Locate the cell with the specified text and output its [x, y] center coordinate. 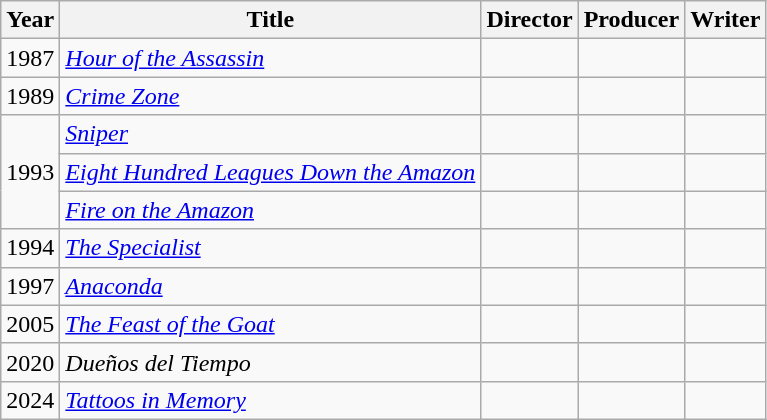
Title [270, 20]
2024 [30, 400]
Producer [632, 20]
Writer [726, 20]
1994 [30, 248]
Crime Zone [270, 96]
The Specialist [270, 248]
Director [530, 20]
Hour of the Assassin [270, 58]
2020 [30, 362]
Sniper [270, 134]
Fire on the Amazon [270, 210]
Year [30, 20]
1987 [30, 58]
Dueños del Tiempo [270, 362]
Tattoos in Memory [270, 400]
2005 [30, 324]
1993 [30, 172]
1989 [30, 96]
1997 [30, 286]
Anaconda [270, 286]
Eight Hundred Leagues Down the Amazon [270, 172]
The Feast of the Goat [270, 324]
